From the cell containing the given text, extract its center point as [X, Y] coordinate. 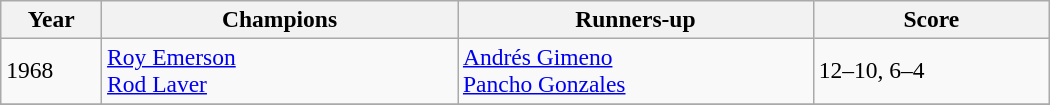
Year [52, 19]
12–10, 6–4 [931, 70]
Roy Emerson Rod Laver [280, 70]
1968 [52, 70]
Andrés Gimeno Pancho Gonzales [636, 70]
Score [931, 19]
Champions [280, 19]
Runners-up [636, 19]
